Identify which cell holds the provided text, then report its [X, Y] central coordinate. 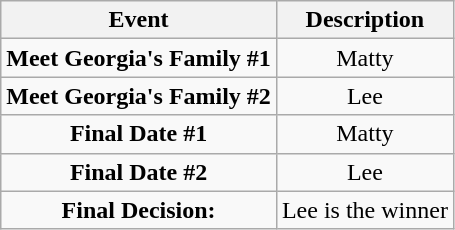
Event [139, 20]
Final Decision: [139, 210]
Lee is the winner [364, 210]
Description [364, 20]
Meet Georgia's Family #2 [139, 96]
Meet Georgia's Family #1 [139, 58]
Final Date #1 [139, 134]
Final Date #2 [139, 172]
